Identify which cell holds the provided text, then report its [x, y] central coordinate. 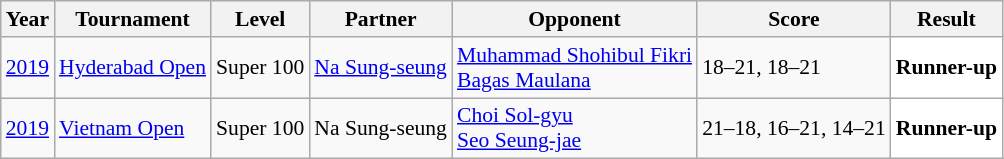
21–18, 16–21, 14–21 [794, 128]
Year [28, 19]
18–21, 18–21 [794, 68]
Hyderabad Open [132, 68]
Score [794, 19]
Choi Sol-gyu Seo Seung-jae [574, 128]
Tournament [132, 19]
Partner [380, 19]
Vietnam Open [132, 128]
Opponent [574, 19]
Level [260, 19]
Muhammad Shohibul Fikri Bagas Maulana [574, 68]
Result [946, 19]
